For the text-containing cell, return its midpoint in (x, y) coordinate format. 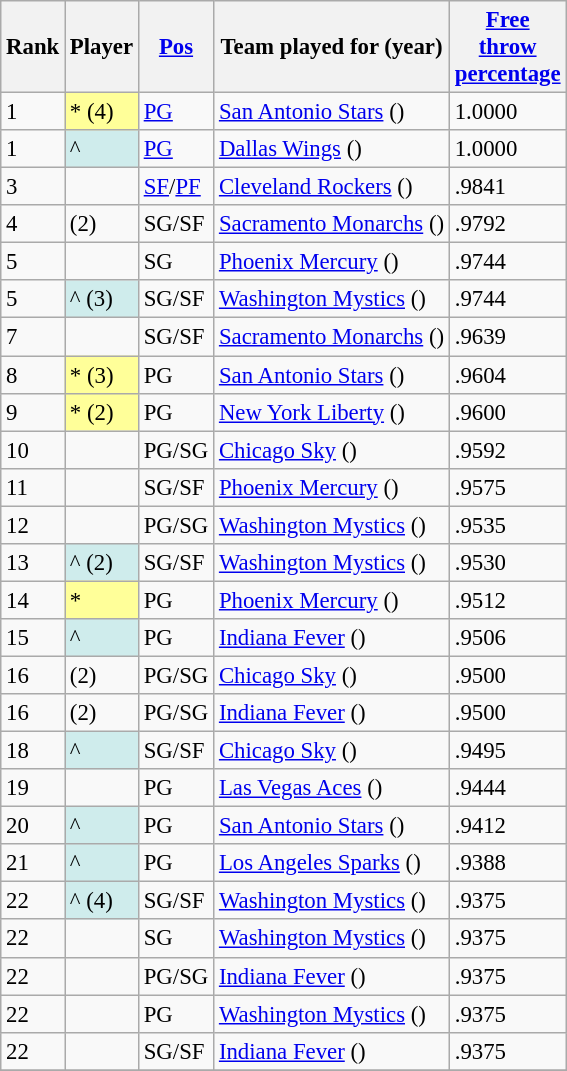
8 (33, 375)
14 (33, 600)
Rank (33, 47)
10 (33, 450)
.9604 (507, 375)
.9506 (507, 638)
18 (33, 751)
Pos (176, 47)
Dallas Wings () (332, 149)
7 (33, 337)
13 (33, 563)
.9841 (507, 187)
.9530 (507, 563)
^ (4) (102, 901)
19 (33, 788)
.9592 (507, 450)
15 (33, 638)
^ (3) (102, 299)
12 (33, 525)
.9600 (507, 412)
* (102, 600)
.9444 (507, 788)
.9575 (507, 487)
.9639 (507, 337)
9 (33, 412)
.9792 (507, 224)
New York Liberty () (332, 412)
Las Vegas Aces () (332, 788)
.9495 (507, 751)
.9388 (507, 863)
21 (33, 863)
.9512 (507, 600)
Team played for (year) (332, 47)
20 (33, 826)
3 (33, 187)
* (2) (102, 412)
4 (33, 224)
Los Angeles Sparks () (332, 863)
11 (33, 487)
Freethrowpercentage (507, 47)
Player (102, 47)
* (3) (102, 375)
SF/PF (176, 187)
.9535 (507, 525)
Cleveland Rockers () (332, 187)
.9412 (507, 826)
* (4) (102, 112)
^ (2) (102, 563)
